Locate the cell with the specified text and output its [x, y] center coordinate. 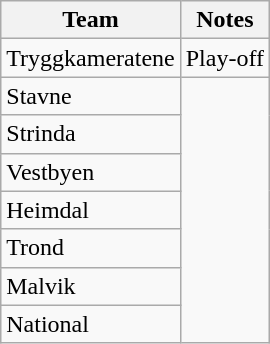
Team [90, 20]
Strinda [90, 134]
Trond [90, 248]
Heimdal [90, 210]
Vestbyen [90, 172]
National [90, 324]
Malvik [90, 286]
Stavne [90, 96]
Tryggkameratene [90, 58]
Play-off [224, 58]
Notes [224, 20]
